Detect which cell encompasses the target text, then output its (X, Y) center coordinate. 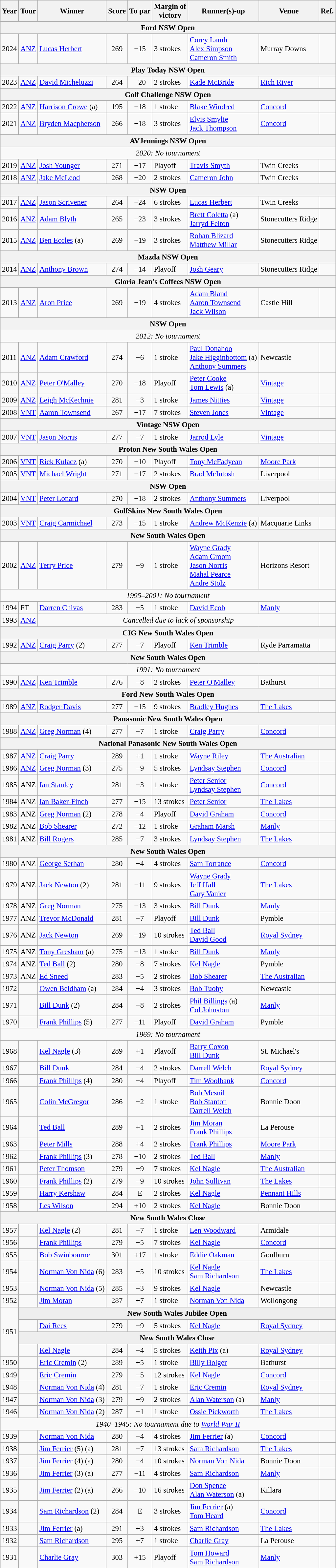
Wollongong (289, 1301)
Greg Norman (3) (72, 768)
1972 (10, 989)
1964 (10, 1127)
294 (117, 1206)
Andrew McKenzie (a) (223, 523)
Gloria Jean's Coffees NSW Open (168, 282)
Alan Waterson (a) (223, 1399)
1932 (10, 1540)
Peter Senior Lyndsay Stephen (223, 785)
268 (117, 177)
+10 (140, 1206)
−12 (140, 827)
Phil Billings (a) Col Johnston (223, 1006)
1989 (10, 707)
Jim Moran (72, 1301)
Peter Lonard (72, 499)
1968 (10, 1051)
Venue (289, 11)
272 (117, 827)
1946 (10, 1412)
National Panasonic New South Wales Open (168, 744)
267 (117, 412)
Rick Kulacz (a) (72, 462)
Tony McFadyean (223, 462)
Terry Price (72, 566)
Pennant Hills (289, 1193)
Rich River (289, 82)
Frank Phillips (4) (72, 1081)
2004 (10, 499)
2014 (10, 269)
2015 (10, 240)
1957 (10, 1230)
Brad McIntosh (223, 474)
2011 (10, 358)
1977 (10, 918)
Graham Marsh (223, 827)
1965 (10, 1102)
2007 (10, 437)
Steven Jones (223, 412)
Norman Von Nida (3) (72, 1399)
Josh Geary (223, 269)
−23 (140, 219)
Ted Ball (2) (72, 964)
−6 (140, 358)
Keith Pix (a) (223, 1350)
−2 (140, 1102)
Adam Blyth (72, 219)
1956 (10, 1243)
303 (117, 1558)
Kel Nagle (2) (72, 1230)
Sam Torrance (223, 863)
Tour (28, 11)
Eddie Oakman (223, 1255)
David Ecob (223, 608)
Kel Nagle (3) (72, 1051)
1947 (10, 1399)
Don Spence Alan Waterson (a) (223, 1490)
+4 (140, 1144)
2023 (10, 82)
Frank Phillips (2) (72, 1181)
Dai Rees (72, 1326)
1994 (10, 608)
Ryde Parramatta (289, 645)
2013 (10, 303)
2021 (10, 124)
Trevor McDonald (72, 918)
Anthony Summers (223, 499)
Ford New South Wales Open (168, 694)
1976 (10, 935)
Jake McLeod (72, 177)
2019 (10, 165)
1979 (10, 885)
1933 (10, 1528)
Margin ofvictory (170, 11)
1955 (10, 1255)
195 (117, 107)
Billy Bolger (223, 1363)
Craig Carmichael (72, 523)
Norman Von Nida (6) (72, 1271)
1954 (10, 1271)
CIG New South Wales Open (168, 633)
6 strokes (170, 202)
−14 (140, 269)
1961 (10, 1169)
Ian Baker-Finch (72, 802)
1983 (10, 814)
Ref. (327, 11)
1939 (10, 1436)
Killara (289, 1490)
1973 (10, 977)
Murray Downs (289, 49)
Frank Phillips (5) (72, 1022)
Bob Mesnil Bob Stanton Darrell Welch (223, 1102)
Jack Newton (72, 935)
1987 (10, 756)
1990 (10, 682)
Darren Chivas (72, 608)
Jason Norris (72, 437)
1953 (10, 1289)
1931 (10, 1558)
Greg Norman (4) (72, 731)
Jarrod Lyle (223, 437)
Brett Coletta (a) Jarryd Felton (223, 219)
1970 (10, 1022)
1980 (10, 863)
Aron Price (72, 303)
Josh Younger (72, 165)
Bob Tuohy (223, 989)
Jim Ferrier (4) (a) (72, 1461)
1978 (10, 906)
1995–2001: No tournament (168, 596)
Winner (72, 11)
Cameron John (223, 177)
+17 (140, 1255)
2010 (10, 383)
1967 (10, 1068)
Armidale (289, 1230)
Bob Swinbourne (72, 1255)
Castle Hill (289, 303)
1991: No tournament (168, 670)
Cancelled due to lack of sponsorship (178, 620)
1962 (10, 1156)
Norman Von Nida (2) (72, 1412)
−24 (140, 202)
Frank Phillips (3) (72, 1156)
2018 (10, 177)
Peter Mills (72, 1144)
Tim Woolbank (223, 1081)
Score (117, 11)
Bill Dunk (2) (72, 1006)
James Nitties (223, 400)
Len Woodward (223, 1230)
1986 (10, 768)
Macquarie Links (289, 523)
Darrell Welch (223, 1068)
To par (140, 11)
Ben Eccles (a) (72, 240)
Travis Smyth (223, 165)
Wayne Grady Adam Groom Jason Norris Mahal Pearce Andre Stolz (223, 566)
Kel Nagle Sam Richardson (223, 1271)
1940–1945: No tournament due to World War II (168, 1424)
291 (117, 1528)
Kade McBride (223, 82)
Bradley Hughes (223, 707)
AVJennings NSW Open (168, 141)
Corey Lamb Alex Simpson Cameron Smith (223, 49)
Anthony Brown (72, 269)
Vintage NSW Open (168, 424)
2012: No tournament (168, 336)
1993 (10, 620)
Rohan Blizard Matthew Millar (223, 240)
Adam Bland Aaron Townsend Jack Wilson (223, 303)
Craig Parry (2) (72, 645)
1959 (10, 1193)
1984 (10, 802)
+15 (140, 1558)
Wayne Riley (223, 756)
1992 (10, 645)
GolfSkins New South Wales Open (168, 511)
1988 (10, 731)
Golf Challenge NSW Open (168, 95)
Peter Thomson (72, 1169)
276 (117, 682)
Sam Richardson (2) (72, 1512)
−1 (140, 1412)
301 (117, 1255)
George Serhan (72, 863)
12 strokes (170, 1375)
286 (117, 1102)
Norman Von Nida (5) (72, 1289)
Bill Rogers (72, 839)
1951 (10, 1331)
265 (117, 219)
Tom Howard Sam Richardson (223, 1558)
1934 (10, 1512)
1966 (10, 1081)
Blake Windred (223, 107)
Runner(s)-up (223, 11)
1969: No tournament (168, 1035)
Rodger Davis (72, 707)
+5 (140, 1363)
2005 (10, 474)
Jim Moran Frank Phillips (223, 1127)
Leigh McKechnie (72, 400)
2003 (10, 523)
1971 (10, 1006)
2024 (10, 49)
Panasonic New South Wales Open (168, 719)
Year (10, 11)
Elvis Smylie Jack Thompson (223, 124)
Michael Wright (72, 474)
1960 (10, 1181)
Proton New South Wales Open (168, 449)
Jim Ferrier (3) (a) (72, 1474)
1985 (10, 785)
+3 (140, 1528)
Horizons Resort (289, 566)
Peter Cooke Tom Lewis (a) (223, 383)
1948 (10, 1387)
288 (117, 1144)
David Micheluzzi (72, 82)
FT (28, 608)
Ed Sneed (72, 977)
Ford NSW Open (168, 28)
Paul Donahoo Jake Higginbottom (a) Anthony Summers (223, 358)
16 strokes (170, 1490)
1952 (10, 1301)
2002 (10, 566)
Tony Gresham (a) (72, 952)
Mazda NSW Open (168, 257)
2008 (10, 412)
Les Wilson (72, 1206)
Jason Scrivener (72, 202)
Jim Ferrier (2) (a) (72, 1490)
Goulburn (289, 1255)
Adam Crawford (72, 358)
2016 (10, 219)
2006 (10, 462)
Ian Stanley (72, 785)
1937 (10, 1461)
St. Michael's (289, 1051)
Play Today NSW Open (168, 70)
Bryden Macpherson (72, 124)
Barry Coxon Bill Dunk (223, 1051)
1950 (10, 1363)
Eric Cremin (2) (72, 1363)
Colin McGregor (72, 1102)
2009 (10, 400)
Jim Ferrier (5) (a) (72, 1449)
Jim Ferrier (a) Tom Heard (223, 1512)
Wayne Grady Jeff Hall Gary Vanier (223, 885)
Greg Norman (2) (72, 814)
1949 (10, 1375)
Jack Newton (2) (72, 885)
Peter Senior (223, 802)
Ted Ball David Good (223, 935)
John Sullivan (223, 1181)
Ossie Pickworth (223, 1412)
1936 (10, 1474)
295 (117, 1540)
Harrison Crowe (a) (72, 107)
Harry Kershaw (72, 1193)
1981 (10, 839)
New South Wales Jubilee Open (177, 1313)
1974 (10, 964)
Owen Beldham (a) (72, 989)
1958 (10, 1206)
1975 (10, 952)
2017 (10, 202)
273 (117, 523)
Aaron Townsend (72, 412)
Norman Von Nida (4) (72, 1387)
1935 (10, 1490)
1938 (10, 1449)
2022 (10, 107)
1963 (10, 1144)
Greg Norman (72, 906)
2020: No tournament (168, 153)
1982 (10, 827)
